Detect which cell encompasses the target text, then output its (x, y) center coordinate. 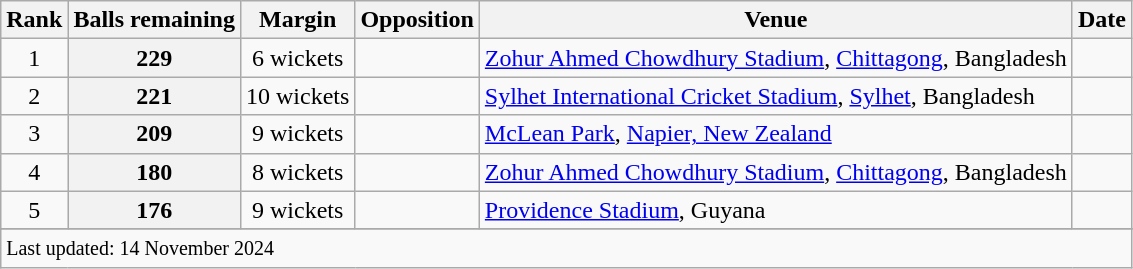
Last updated: 14 November 2024 (566, 248)
3 (34, 134)
McLean Park, Napier, New Zealand (776, 134)
4 (34, 172)
209 (154, 134)
Opposition (417, 20)
229 (154, 58)
221 (154, 96)
180 (154, 172)
6 wickets (297, 58)
Margin (297, 20)
Balls remaining (154, 20)
Rank (34, 20)
Venue (776, 20)
Sylhet International Cricket Stadium, Sylhet, Bangladesh (776, 96)
1 (34, 58)
8 wickets (297, 172)
5 (34, 210)
Providence Stadium, Guyana (776, 210)
2 (34, 96)
176 (154, 210)
10 wickets (297, 96)
Date (1102, 20)
